Detect which cell encompasses the target text, then output its [x, y] center coordinate. 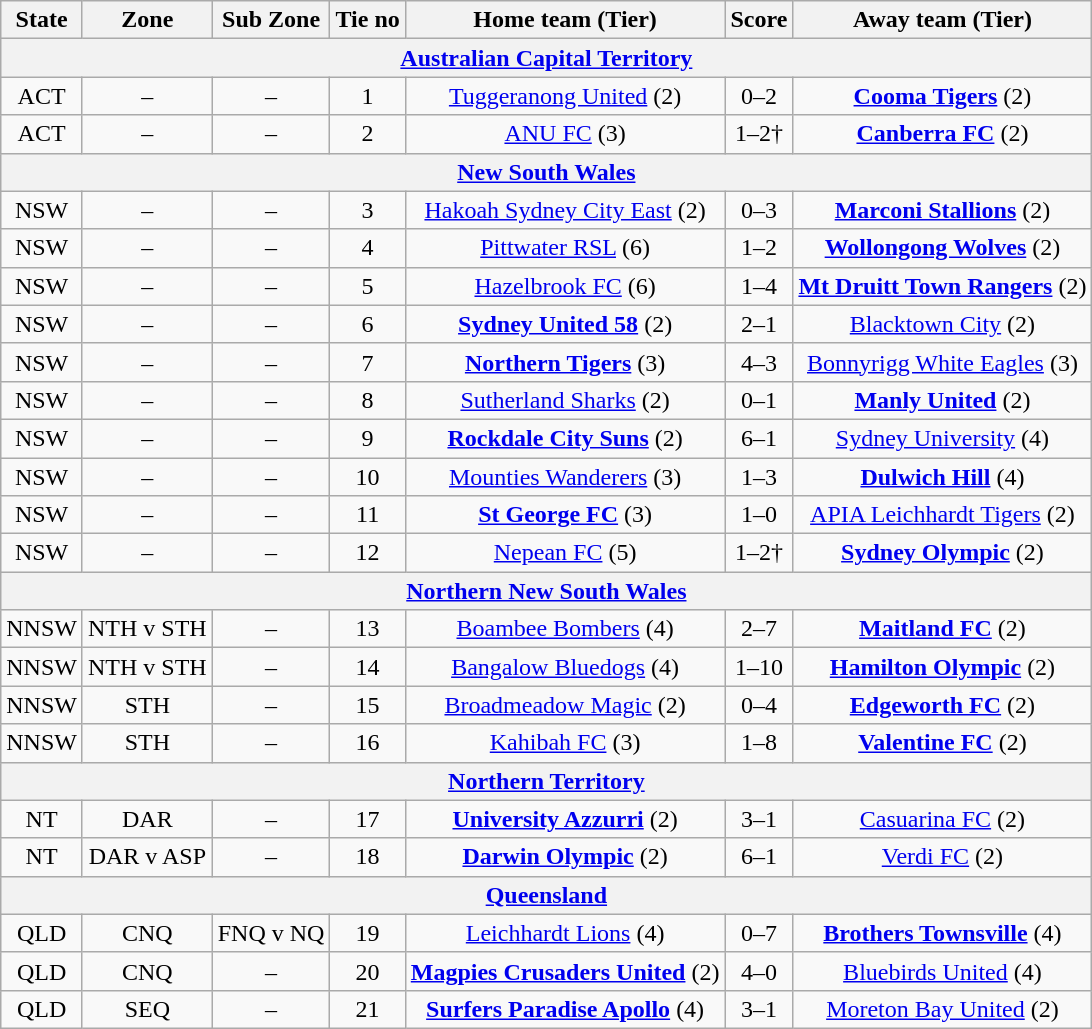
Broadmeadow Magic (2) [565, 705]
2–7 [759, 629]
Sub Zone [271, 20]
Maitland FC (2) [942, 629]
Zone [147, 20]
Bluebirds United (4) [942, 971]
Queensland [546, 895]
15 [368, 705]
1–4 [759, 286]
Hazelbrook FC (6) [565, 286]
Darwin Olympic (2) [565, 857]
21 [368, 1009]
2–1 [759, 324]
13 [368, 629]
Mounties Wanderers (3) [565, 477]
FNQ v NQ [271, 933]
Casuarina FC (2) [942, 819]
6 [368, 324]
1–2 [759, 248]
Mt Druitt Town Rangers (2) [942, 286]
Verdi FC (2) [942, 857]
4 [368, 248]
9 [368, 438]
ANU FC (3) [565, 134]
New South Wales [546, 172]
Canberra FC (2) [942, 134]
Sydney University (4) [942, 438]
10 [368, 477]
0–7 [759, 933]
University Azzurri (2) [565, 819]
DAR [147, 819]
18 [368, 857]
APIA Leichhardt Tigers (2) [942, 515]
Moreton Bay United (2) [942, 1009]
State [42, 20]
17 [368, 819]
14 [368, 667]
1–8 [759, 743]
Dulwich Hill (4) [942, 477]
Sutherland Sharks (2) [565, 400]
20 [368, 971]
Home team (Tier) [565, 20]
Magpies Crusaders United (2) [565, 971]
Sydney United 58 (2) [565, 324]
Cooma Tigers (2) [942, 96]
0–2 [759, 96]
Hakoah Sydney City East (2) [565, 210]
Leichhardt Lions (4) [565, 933]
Away team (Tier) [942, 20]
0–1 [759, 400]
Boambee Bombers (4) [565, 629]
Northern Tigers (3) [565, 362]
Wollongong Wolves (2) [942, 248]
DAR v ASP [147, 857]
4–0 [759, 971]
Valentine FC (2) [942, 743]
0–4 [759, 705]
Northern Territory [546, 781]
Hamilton Olympic (2) [942, 667]
Nepean FC (5) [565, 553]
Rockdale City Suns (2) [565, 438]
7 [368, 362]
0–3 [759, 210]
Northern New South Wales [546, 591]
12 [368, 553]
Edgeworth FC (2) [942, 705]
St George FC (3) [565, 515]
5 [368, 286]
Sydney Olympic (2) [942, 553]
Brothers Townsville (4) [942, 933]
Australian Capital Territory [546, 58]
Kahibah FC (3) [565, 743]
Bangalow Bluedogs (4) [565, 667]
16 [368, 743]
Tuggeranong United (2) [565, 96]
19 [368, 933]
SEQ [147, 1009]
1–0 [759, 515]
Manly United (2) [942, 400]
Pittwater RSL (6) [565, 248]
11 [368, 515]
4–3 [759, 362]
1 [368, 96]
Score [759, 20]
3 [368, 210]
8 [368, 400]
2 [368, 134]
1–3 [759, 477]
1–10 [759, 667]
Bonnyrigg White Eagles (3) [942, 362]
Blacktown City (2) [942, 324]
Surfers Paradise Apollo (4) [565, 1009]
Marconi Stallions (2) [942, 210]
Tie no [368, 20]
